Search for the cell housing the specified text and yield its (x, y) center coordinate. 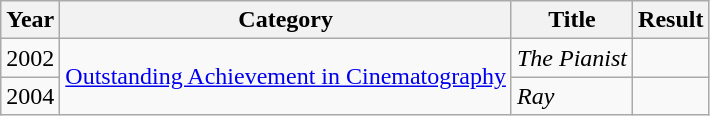
Title (572, 20)
Result (671, 20)
2004 (30, 96)
The Pianist (572, 58)
2002 (30, 58)
Category (286, 20)
Outstanding Achievement in Cinematography (286, 77)
Year (30, 20)
Ray (572, 96)
